Pinpoint the cell where the given text exists, returning its (X, Y) midpoint coordinate. 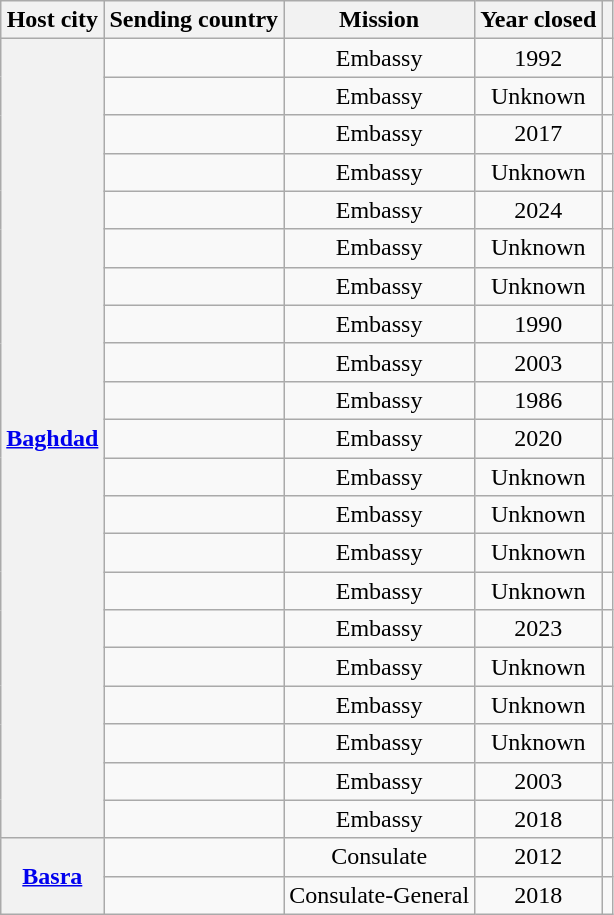
1992 (538, 58)
Consulate-General (380, 895)
2012 (538, 857)
2020 (538, 438)
Baghdad (52, 438)
2024 (538, 210)
2023 (538, 629)
Year closed (538, 20)
Consulate (380, 857)
Basra (52, 876)
1990 (538, 324)
Sending country (194, 20)
Mission (380, 20)
Host city (52, 20)
2017 (538, 134)
1986 (538, 400)
